Return (X, Y) of the center of cell containing provided text 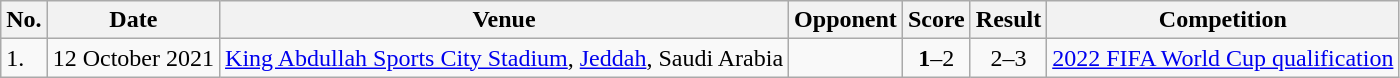
1. (24, 58)
Opponent (846, 20)
No. (24, 20)
King Abdullah Sports City Stadium, Jeddah, Saudi Arabia (504, 58)
Competition (1223, 20)
1–2 (936, 58)
2–3 (1008, 58)
12 October 2021 (133, 58)
2022 FIFA World Cup qualification (1223, 58)
Score (936, 20)
Venue (504, 20)
Result (1008, 20)
Date (133, 20)
